Identify which cell holds the provided text, then report its (x, y) central coordinate. 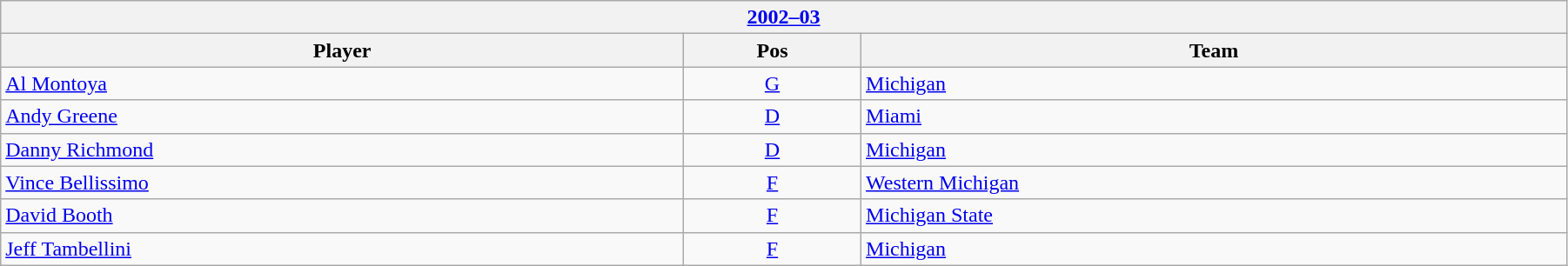
Andy Greene (343, 116)
G (773, 83)
Michigan State (1215, 216)
Jeff Tambellini (343, 249)
Pos (773, 50)
Team (1215, 50)
Player (343, 50)
Danny Richmond (343, 150)
Al Montoya (343, 83)
David Booth (343, 216)
2002–03 (784, 17)
Vince Bellissimo (343, 183)
Western Michigan (1215, 183)
Miami (1215, 116)
